Output the [X, Y] coordinate of the center of the cell containing the given text.  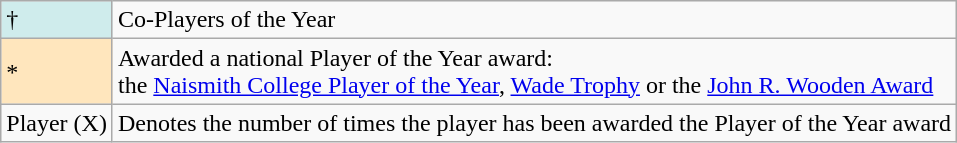
Awarded a national Player of the Year award: the Naismith College Player of the Year, Wade Trophy or the John R. Wooden Award [534, 72]
Co-Players of the Year [534, 20]
† [57, 20]
* [57, 72]
Player (X) [57, 123]
Denotes the number of times the player has been awarded the Player of the Year award [534, 123]
